From the cell containing the given text, extract its center point as (x, y) coordinate. 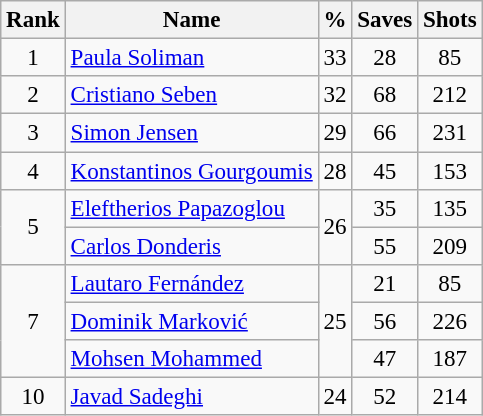
% (335, 20)
Simon Jensen (192, 133)
226 (450, 322)
29 (335, 133)
Cristiano Seben (192, 95)
135 (450, 209)
Eleftherios Papazoglou (192, 209)
Dominik Marković (192, 322)
Javad Sadeghi (192, 397)
153 (450, 171)
47 (385, 359)
55 (385, 246)
56 (385, 322)
Rank (33, 20)
68 (385, 95)
214 (450, 397)
1 (33, 58)
4 (33, 171)
2 (33, 95)
24 (335, 397)
35 (385, 209)
26 (335, 228)
66 (385, 133)
Konstantinos Gourgoumis (192, 171)
45 (385, 171)
25 (335, 322)
187 (450, 359)
209 (450, 246)
33 (335, 58)
Paula Soliman (192, 58)
10 (33, 397)
32 (335, 95)
Shots (450, 20)
7 (33, 322)
3 (33, 133)
231 (450, 133)
52 (385, 397)
Mohsen Mohammed (192, 359)
212 (450, 95)
21 (385, 284)
Carlos Donderis (192, 246)
5 (33, 228)
Saves (385, 20)
Lautaro Fernández (192, 284)
Name (192, 20)
